Capture the cell that displays the provided text and extract its [X, Y] central coordinate. 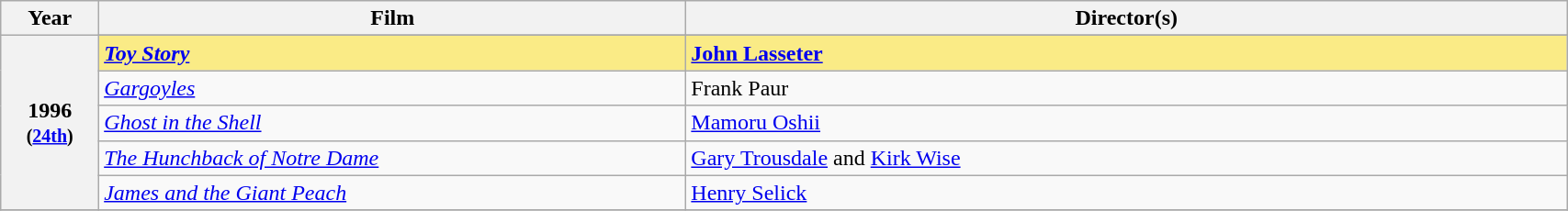
Gary Trousdale and Kirk Wise [1126, 158]
Director(s) [1126, 18]
The Hunchback of Notre Dame [393, 158]
1996 (24th) [50, 123]
John Lasseter [1126, 53]
Mamoru Oshii [1126, 123]
Year [50, 18]
Ghost in the Shell [393, 123]
James and the Giant Peach [393, 193]
Gargoyles [393, 88]
Frank Paur [1126, 88]
Henry Selick [1126, 193]
Toy Story [393, 53]
Film [393, 18]
